Locate the cell with the specified text and output its (x, y) center coordinate. 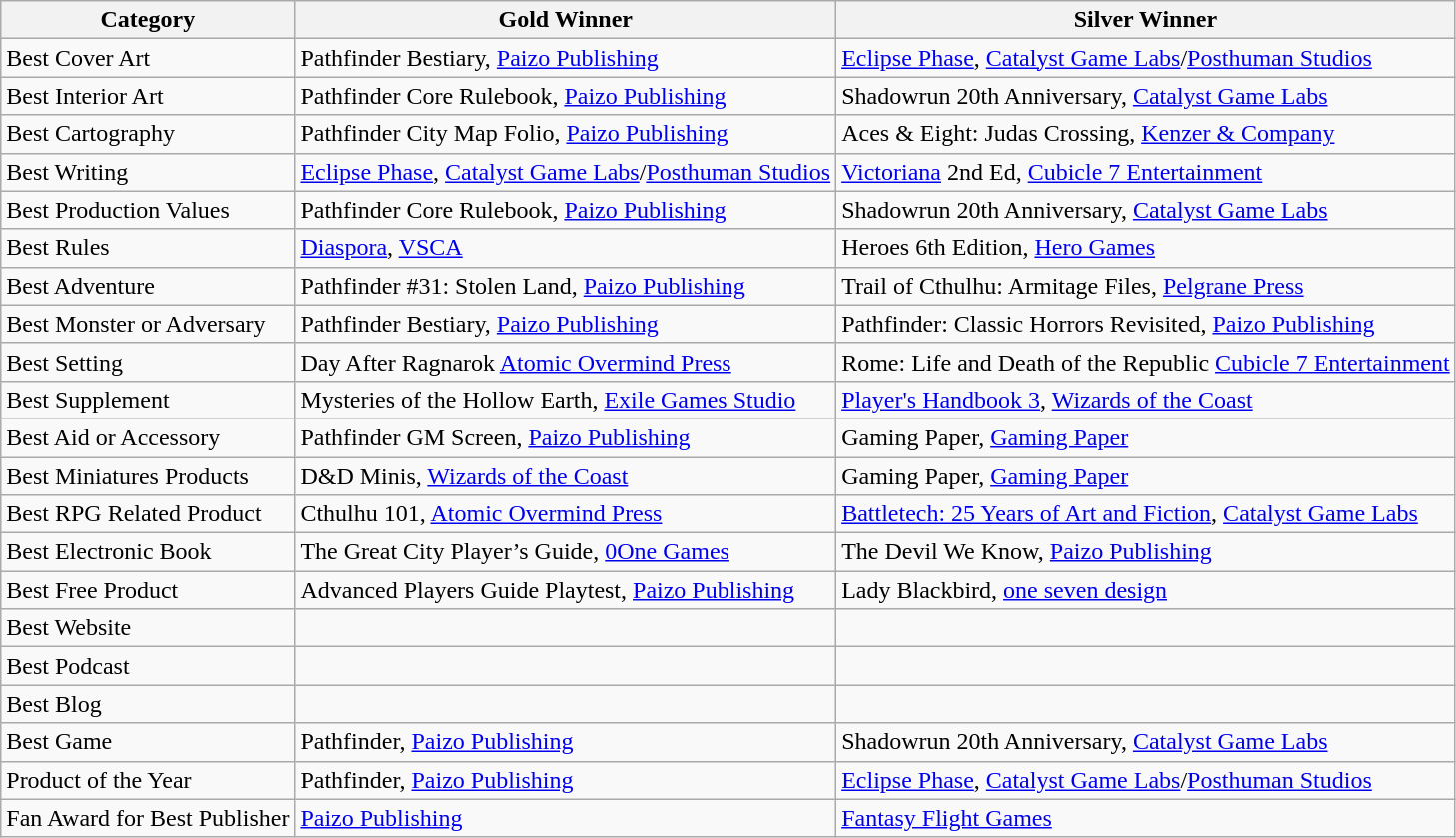
Product of the Year (148, 780)
Rome: Life and Death of the Republic Cubicle 7 Entertainment (1146, 362)
Victoriana 2nd Ed, Cubicle 7 Entertainment (1146, 172)
Best Interior Art (148, 96)
Best RPG Related Product (148, 514)
Player's Handbook 3, Wizards of the Coast (1146, 400)
Best Cover Art (148, 58)
Best Adventure (148, 286)
Diaspora, VSCA (566, 248)
The Devil We Know, Paizo Publishing (1146, 552)
Best Supplement (148, 400)
Heroes 6th Edition, Hero Games (1146, 248)
Fan Award for Best Publisher (148, 818)
The Great City Player’s Guide, 0One Games (566, 552)
Aces & Eight: Judas Crossing, Kenzer & Company (1146, 134)
Best Game (148, 742)
Silver Winner (1146, 20)
Best Production Values (148, 210)
Pathfinder GM Screen, Paizo Publishing (566, 437)
Best Cartography (148, 134)
Best Monster or Adversary (148, 324)
Best Free Product (148, 590)
D&D Minis, Wizards of the Coast (566, 476)
Best Miniatures Products (148, 476)
Pathfinder: Classic Horrors Revisited, Paizo Publishing (1146, 324)
Pathfinder City Map Folio, Paizo Publishing (566, 134)
Best Electronic Book (148, 552)
Best Setting (148, 362)
Lady Blackbird, one seven design (1146, 590)
Category (148, 20)
Best Aid or Accessory (148, 437)
Best Writing (148, 172)
Best Podcast (148, 666)
Best Website (148, 628)
Cthulhu 101, Atomic Overmind Press (566, 514)
Paizo Publishing (566, 818)
Best Rules (148, 248)
Trail of Cthulhu: Armitage Files, Pelgrane Press (1146, 286)
Pathfinder #31: Stolen Land, Paizo Publishing (566, 286)
Gold Winner (566, 20)
Best Blog (148, 704)
Battletech: 25 Years of Art and Fiction, Catalyst Game Labs (1146, 514)
Day After Ragnarok Atomic Overmind Press (566, 362)
Fantasy Flight Games (1146, 818)
Advanced Players Guide Playtest, Paizo Publishing (566, 590)
Mysteries of the Hollow Earth, Exile Games Studio (566, 400)
